Determine the [X, Y] coordinate at the center of the cell enclosing the given text.  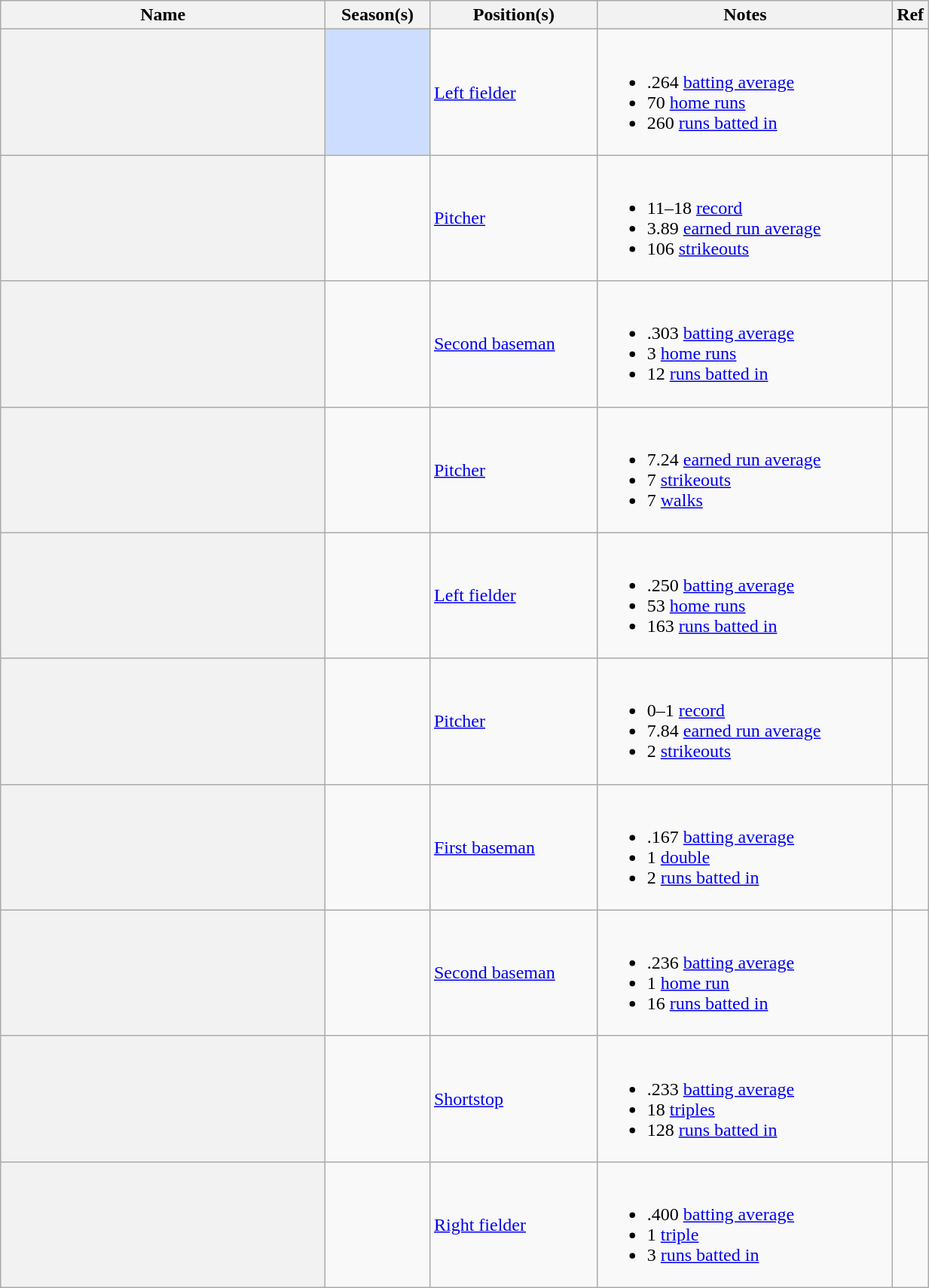
.303 batting average3 home runs12 runs batted in [744, 343]
Ref [910, 15]
Shortstop [514, 1098]
.167 batting average1 double2 runs batted in [744, 847]
.264 batting average70 home runs260 runs batted in [744, 92]
7.24 earned run average7 strikeouts7 walks [744, 470]
Position(s) [514, 15]
Notes [744, 15]
11–18 record3.89 earned run average106 strikeouts [744, 218]
Name [163, 15]
.233 batting average18 triples128 runs batted in [744, 1098]
.236 batting average1 home run16 runs batted in [744, 973]
Season(s) [378, 15]
First baseman [514, 847]
.400 batting average1 triple3 runs batted in [744, 1225]
0–1 record7.84 earned run average2 strikeouts [744, 722]
Right fielder [514, 1225]
.250 batting average53 home runs163 runs batted in [744, 595]
